Pinpoint the cell where the given text exists, returning its [x, y] midpoint coordinate. 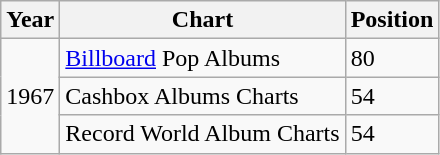
Year [30, 20]
Record World Album Charts [202, 134]
1967 [30, 96]
Position [392, 20]
Chart [202, 20]
Cashbox Albums Charts [202, 96]
80 [392, 58]
Billboard Pop Albums [202, 58]
